For the text-containing cell, return its midpoint in [X, Y] coordinate format. 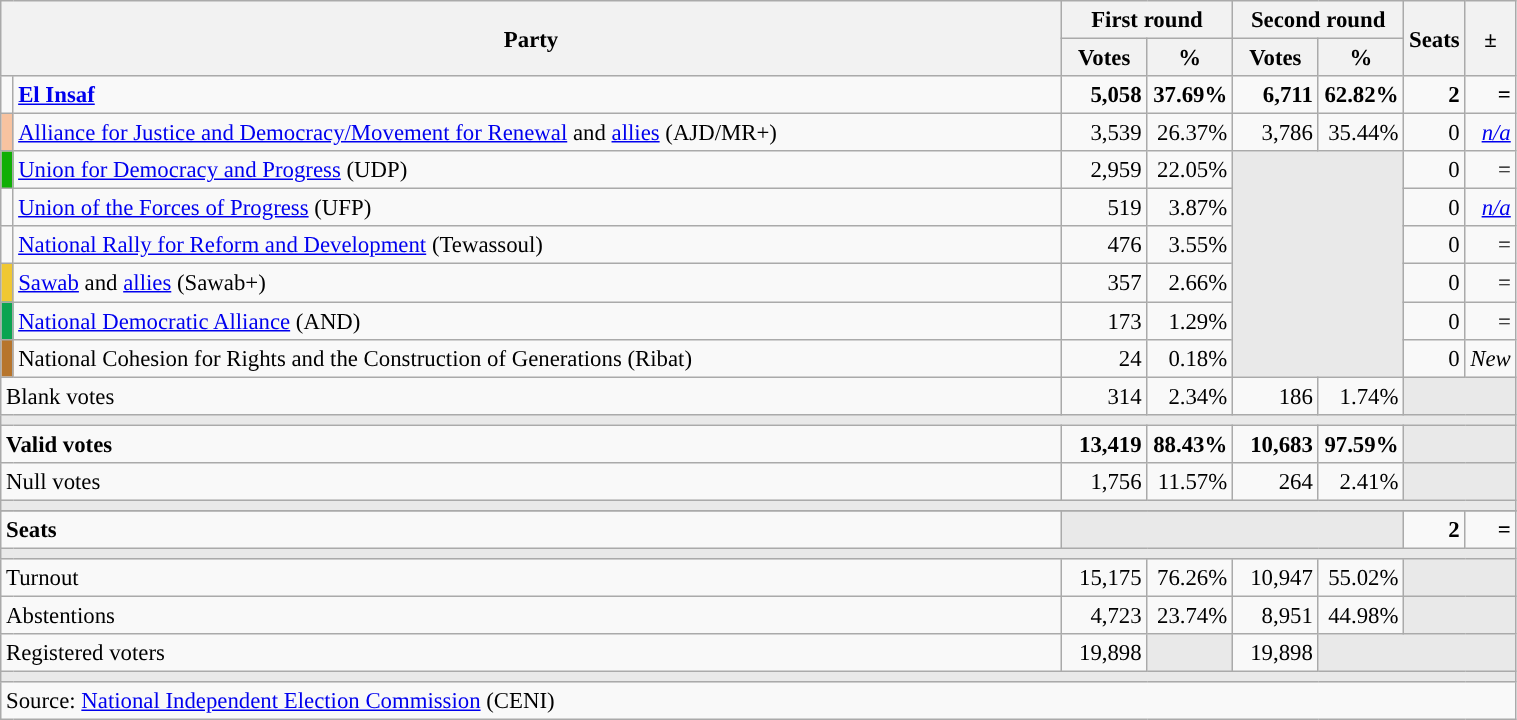
2,959 [1104, 170]
National Democratic Alliance (AND) [537, 321]
357 [1104, 283]
Abstentions [532, 616]
Blank votes [532, 396]
173 [1104, 321]
Alliance for Justice and Democracy/Movement for Renewal and allies (AJD/MR+) [537, 133]
10,683 [1276, 444]
37.69% [1190, 95]
El Insaf [537, 95]
1.74% [1361, 396]
55.02% [1361, 578]
8,951 [1276, 616]
264 [1276, 482]
6,711 [1276, 95]
11.57% [1190, 482]
186 [1276, 396]
314 [1104, 396]
13,419 [1104, 444]
3.55% [1190, 245]
First round [1146, 20]
62.82% [1361, 95]
2.66% [1190, 283]
2.34% [1190, 396]
519 [1104, 208]
26.37% [1190, 133]
3.87% [1190, 208]
15,175 [1104, 578]
4,723 [1104, 616]
5,058 [1104, 95]
10,947 [1276, 578]
44.98% [1361, 616]
88.43% [1190, 444]
Union of the Forces of Progress (UFP) [537, 208]
Registered voters [532, 653]
0.18% [1190, 358]
National Cohesion for Rights and the Construction of Generations (Ribat) [537, 358]
Turnout [532, 578]
476 [1104, 245]
± [1490, 38]
New [1490, 358]
76.26% [1190, 578]
35.44% [1361, 133]
1,756 [1104, 482]
Valid votes [532, 444]
Party [532, 38]
Null votes [532, 482]
National Rally for Reform and Development (Tewassoul) [537, 245]
22.05% [1190, 170]
Union for Democracy and Progress (UDP) [537, 170]
3,539 [1104, 133]
Second round [1318, 20]
Source: National Independent Election Commission (CENI) [758, 701]
2.41% [1361, 482]
24 [1104, 358]
3,786 [1276, 133]
97.59% [1361, 444]
23.74% [1190, 616]
1.29% [1190, 321]
Sawab and allies (Sawab+) [537, 283]
